Output the (X, Y) coordinate of the center of the cell containing the given text.  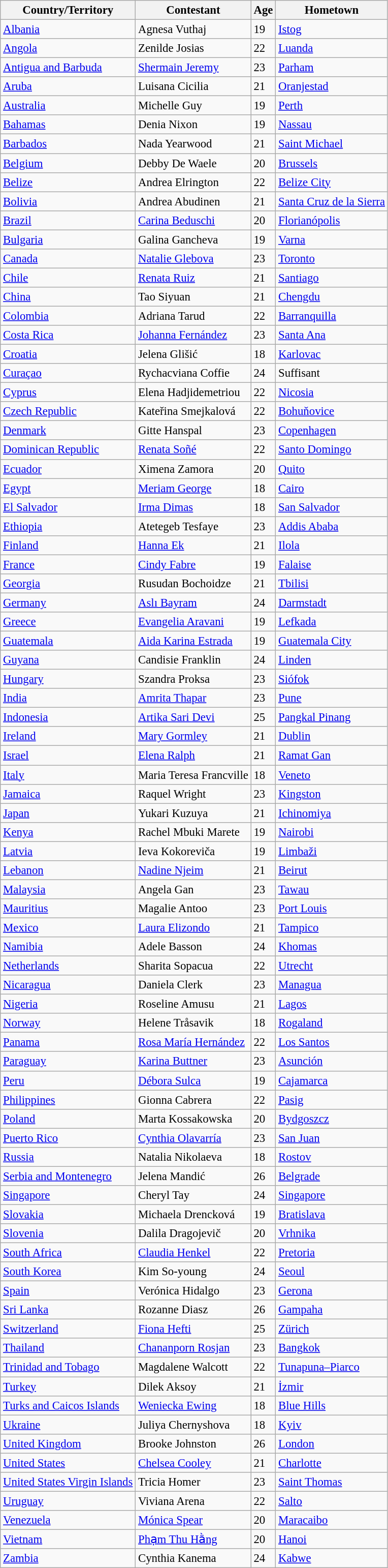
Albania (68, 29)
Hometown (332, 10)
Aruba (68, 86)
Beirut (332, 870)
Atetegeb Tesfaye (193, 526)
Maracaibo (332, 1520)
Saint Thomas (332, 1482)
Denmark (68, 431)
Belize (68, 182)
Los Santos (332, 1042)
Carina Beduschi (193, 220)
Quito (332, 469)
Verónica Hidalgo (193, 1291)
Blue Hills (332, 1405)
Greece (68, 622)
Karlovac (332, 354)
Nicosia (332, 393)
Varna (332, 239)
Belgium (68, 163)
Vietnam (68, 1539)
Turkey (68, 1386)
Kateřina Smejkalová (193, 411)
Mary Gormley (193, 737)
Karina Buttner (193, 1062)
Ramat Gan (332, 756)
Barbados (68, 144)
Zenilde Josias (193, 48)
Guatemala (68, 641)
Dublin (332, 737)
Addis Ababa (332, 526)
Renata Soñé (193, 450)
Peru (68, 1080)
Trinidad and Tobago (68, 1367)
Jelena Glišić (193, 354)
Michaela Drencková (193, 1214)
Magdalene Walcott (193, 1367)
Natalie Glebova (193, 259)
Nada Yearwood (193, 144)
Aida Karina Estrada (193, 641)
Australia (68, 106)
Bolivia (68, 201)
Szandra Proksa (193, 679)
Oranjestad (332, 86)
Cindy Fabre (193, 564)
Shermain Jeremy (193, 68)
Artika Sari Devi (193, 717)
Egypt (68, 488)
Cairo (332, 488)
London (332, 1443)
Tao Siyuan (193, 297)
Evangelia Aravani (193, 622)
Yukari Kuzuya (193, 813)
Candisie Franklin (193, 660)
Darmstadt (332, 602)
Netherlands (68, 966)
Irma Dimas (193, 507)
Canada (68, 259)
Magalie Antoo (193, 909)
Latvia (68, 851)
Toronto (332, 259)
Gerona (332, 1291)
Saint Michael (332, 144)
Falaise (332, 564)
Switzerland (68, 1329)
Poland (68, 1119)
France (68, 564)
Adriana Tarud (193, 316)
Tricia Homer (193, 1482)
Hanoi (332, 1539)
Santiago (332, 278)
Georgia (68, 584)
Ecuador (68, 469)
Helene Tråsavik (193, 1023)
South Africa (68, 1253)
Luisana Cicilia (193, 86)
Salto (332, 1501)
Débora Sulca (193, 1080)
Cynthia Olavarría (193, 1138)
Finland (68, 546)
Guatemala City (332, 641)
Contestant (193, 10)
Viviana Arena (193, 1501)
Aslı Bayram (193, 602)
Germany (68, 602)
Denia Nixon (193, 125)
Serbia and Montenegro (68, 1176)
Veneto (332, 775)
Kim So-young (193, 1272)
Mexico (68, 927)
Renata Ruiz (193, 278)
Gampaha (332, 1310)
Vrhnika (332, 1233)
Namibia (68, 947)
Jelena Mandić (193, 1176)
Gitte Hanspal (193, 431)
United Kingdom (68, 1443)
Limbaži (332, 851)
Rachel Mbuki Marete (193, 832)
Adele Basson (193, 947)
Chengdu (332, 297)
Cynthia Kanema (193, 1558)
Pretoria (332, 1253)
Maria Teresa Francville (193, 775)
Cheryl Tay (193, 1195)
Laura Elizondo (193, 927)
Linden (332, 660)
Copenhagen (332, 431)
United States Virgin Islands (68, 1482)
Perth (332, 106)
Ilola (332, 546)
Santa Cruz de la Sierra (332, 201)
Hanna Ek (193, 546)
Juliya Chernyshova (193, 1425)
Nigeria (68, 1004)
China (68, 297)
Rozanne Diasz (193, 1310)
Roseline Amusu (193, 1004)
Raquel Wright (193, 794)
Kingston (332, 794)
Seoul (332, 1272)
Asunción (332, 1062)
Ukraine (68, 1425)
Norway (68, 1023)
Claudia Henkel (193, 1253)
Luanda (332, 48)
Costa Rica (68, 335)
Agnesa Vuthaj (193, 29)
Ximena Zamora (193, 469)
Ireland (68, 737)
Florianópolis (332, 220)
Ieva Kokoreviča (193, 851)
Angela Gan (193, 889)
Pangkal Pinang (332, 717)
Rychacviana Coffie (193, 373)
Colombia (68, 316)
Bydgoszcz (332, 1119)
Israel (68, 756)
Malaysia (68, 889)
Amrita Thapar (193, 698)
Tawau (332, 889)
Russia (68, 1157)
Johanna Fernández (193, 335)
Elena Hadjidemetriou (193, 393)
Debby De Waele (193, 163)
Mauritius (68, 909)
Turks and Caicos Islands (68, 1405)
Barranquilla (332, 316)
Rosa María Hernández (193, 1042)
Tunapuna–Piarco (332, 1367)
Sri Lanka (68, 1310)
Parham (332, 68)
San Juan (332, 1138)
Zambia (68, 1558)
Philippines (68, 1100)
Gionna Cabrera (193, 1100)
Lefkada (332, 622)
İzmir (332, 1386)
Nicaragua (68, 985)
Cyprus (68, 393)
Siófok (332, 679)
El Salvador (68, 507)
Istog (332, 29)
Lebanon (68, 870)
Fiona Hefti (193, 1329)
Khomas (332, 947)
Pune (332, 698)
Managua (332, 985)
Kenya (68, 832)
Elena Ralph (193, 756)
India (68, 698)
Natalia Nikolaeva (193, 1157)
Brooke Johnston (193, 1443)
Thailand (68, 1348)
Puerto Rico (68, 1138)
Pasig (332, 1100)
Kyiv (332, 1425)
Daniela Clerk (193, 985)
Michelle Guy (193, 106)
Spain (68, 1291)
Galina Gancheva (193, 239)
Andrea Elrington (193, 182)
Phạm Thu Hằng (193, 1539)
United States (68, 1463)
Country/Territory (68, 10)
Paraguay (68, 1062)
Japan (68, 813)
Dalila Dragojevič (193, 1233)
Marta Kossakowska (193, 1119)
Indonesia (68, 717)
Curaçao (68, 373)
Chelsea Cooley (193, 1463)
Bulgaria (68, 239)
South Korea (68, 1272)
Zürich (332, 1329)
Bohuňovice (332, 411)
Meriam George (193, 488)
Guyana (68, 660)
Rostov (332, 1157)
Chile (68, 278)
Uruguay (68, 1501)
Czech Republic (68, 411)
Belgrade (332, 1176)
Italy (68, 775)
Kabwe (332, 1558)
San Salvador (332, 507)
Age (263, 10)
Tampico (332, 927)
Santa Ana (332, 335)
Croatia (68, 354)
Port Louis (332, 909)
Lagos (332, 1004)
Charlotte (332, 1463)
Dilek Aksoy (193, 1386)
Jamaica (68, 794)
Santo Domingo (332, 450)
Slovakia (68, 1214)
Angola (68, 48)
Andrea Abudinen (193, 201)
Bratislava (332, 1214)
Panama (68, 1042)
Chananporn Rosjan (193, 1348)
Belize City (332, 182)
Antigua and Barbuda (68, 68)
Dominican Republic (68, 450)
Brazil (68, 220)
Utrecht (332, 966)
Tbilisi (332, 584)
Venezuela (68, 1520)
Weniecka Ewing (193, 1405)
Hungary (68, 679)
Mónica Spear (193, 1520)
Ichinomiya (332, 813)
Ethiopia (68, 526)
Nairobi (332, 832)
Brussels (332, 163)
Rogaland (332, 1023)
Suffisant (332, 373)
Rusudan Bochoidze (193, 584)
Nadine Njeim (193, 870)
Cajamarca (332, 1080)
Slovenia (68, 1233)
Nassau (332, 125)
Bangkok (332, 1348)
Bahamas (68, 125)
Sharita Sopacua (193, 966)
